Search for the cell housing the specified text and yield its [x, y] center coordinate. 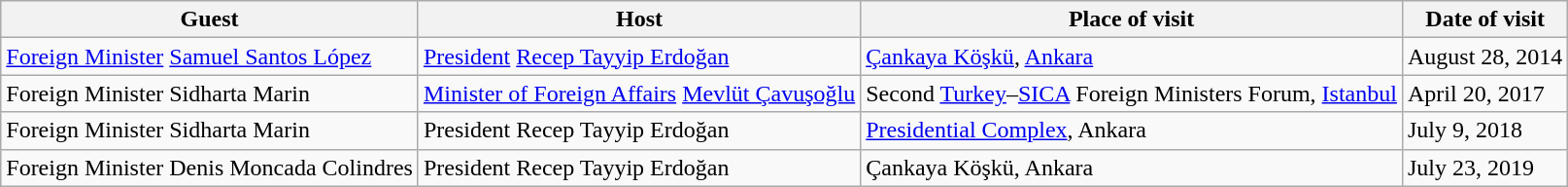
Place of visit [1132, 19]
Presidential Complex, Ankara [1132, 131]
July 23, 2019 [1484, 168]
Minister of Foreign Affairs Mevlüt Çavuşoğlu [639, 93]
Foreign Minister Samuel Santos López [210, 56]
Second Turkey–SICA Foreign Ministers Forum, Istanbul [1132, 93]
Guest [210, 19]
April 20, 2017 [1484, 93]
July 9, 2018 [1484, 131]
August 28, 2014 [1484, 56]
Host [639, 19]
Foreign Minister Denis Moncada Colindres [210, 168]
Date of visit [1484, 19]
